Return the [x, y] coordinate for the center point of the cell that contains the specified text.  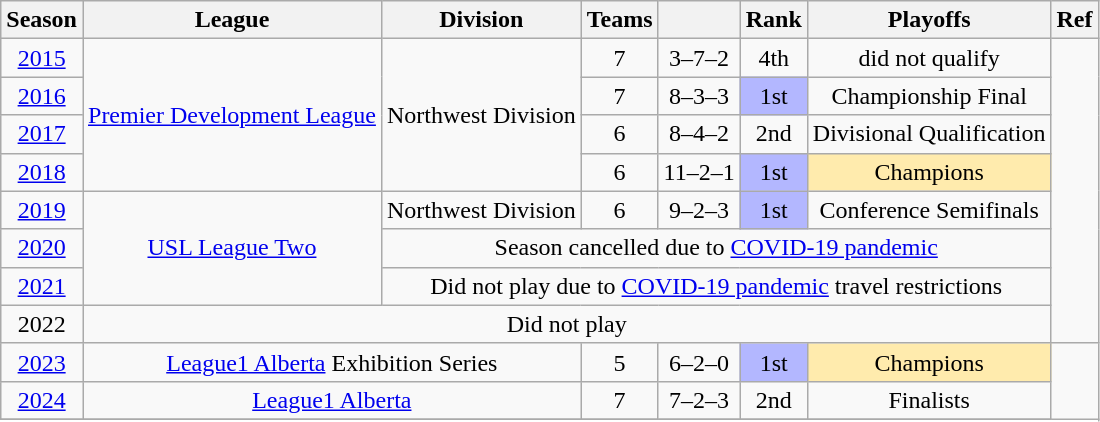
8–3–3 [699, 96]
Did not play due to COVID-19 pandemic travel restrictions [716, 286]
USL League Two [232, 248]
Division [481, 20]
Rank [774, 20]
3–7–2 [699, 58]
7–2–3 [699, 400]
Season cancelled due to COVID-19 pandemic [716, 248]
2016 [42, 96]
League1 Alberta Exhibition Series [332, 362]
Premier Development League [232, 115]
Season [42, 20]
Conference Semifinals [929, 210]
2015 [42, 58]
2017 [42, 134]
Championship Final [929, 96]
2019 [42, 210]
Did not play [566, 324]
9–2–3 [699, 210]
2021 [42, 286]
League [232, 20]
6–2–0 [699, 362]
2020 [42, 248]
5 [620, 362]
Finalists [929, 400]
did not qualify [929, 58]
Ref [1074, 20]
8–4–2 [699, 134]
Divisional Qualification [929, 134]
2023 [42, 362]
Teams [620, 20]
4th [774, 58]
2022 [42, 324]
League1 Alberta [332, 400]
11–2–1 [699, 172]
2024 [42, 400]
Playoffs [929, 20]
2018 [42, 172]
